Detect which cell encompasses the target text, then output its (X, Y) center coordinate. 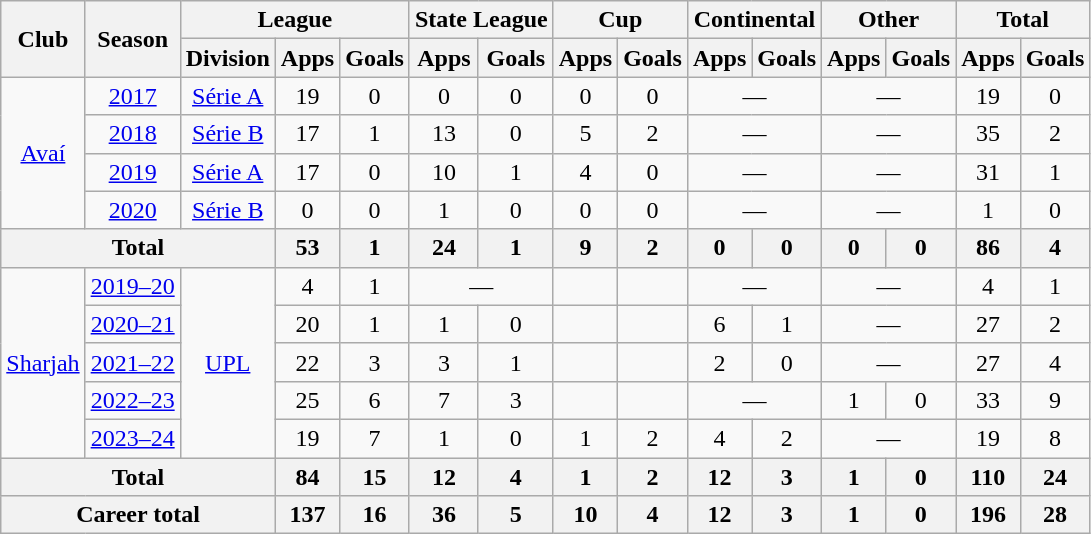
36 (444, 515)
UPL (228, 362)
2022–23 (132, 400)
2020–21 (132, 324)
33 (988, 400)
28 (1055, 515)
35 (988, 134)
16 (375, 515)
2018 (132, 134)
Career total (138, 515)
2017 (132, 96)
Avaí (43, 153)
2023–24 (132, 438)
Cup (620, 20)
Season (132, 39)
110 (988, 477)
22 (307, 362)
Other (889, 20)
Club (43, 39)
2020 (132, 210)
137 (307, 515)
13 (444, 134)
Continental (754, 20)
84 (307, 477)
8 (1055, 438)
2021–22 (132, 362)
20 (307, 324)
State League (481, 20)
Sharjah (43, 362)
196 (988, 515)
Division (228, 58)
31 (988, 172)
53 (307, 248)
15 (375, 477)
2019–20 (132, 286)
League (294, 20)
2019 (132, 172)
25 (307, 400)
86 (988, 248)
